Provide the (x, y) coordinate of the cell's center where the given text is located.  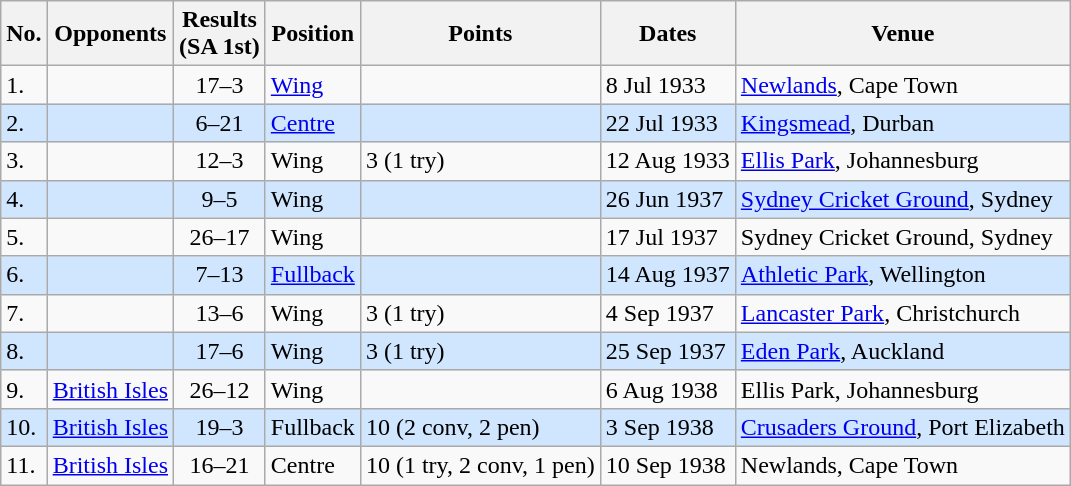
3. (24, 161)
Opponents (110, 34)
2. (24, 123)
7. (24, 313)
10. (24, 427)
10 Sep 1938 (668, 465)
4 Sep 1937 (668, 313)
Dates (668, 34)
7–13 (220, 275)
19–3 (220, 427)
Kingsmead, Durban (902, 123)
17–3 (220, 85)
16–21 (220, 465)
6. (24, 275)
13–6 (220, 313)
17 Jul 1937 (668, 237)
6–21 (220, 123)
14 Aug 1937 (668, 275)
26 Jun 1937 (668, 199)
Eden Park, Auckland (902, 351)
12–3 (220, 161)
12 Aug 1933 (668, 161)
Crusaders Ground, Port Elizabeth (902, 427)
25 Sep 1937 (668, 351)
Points (480, 34)
5. (24, 237)
Venue (902, 34)
9. (24, 389)
17–6 (220, 351)
8. (24, 351)
8 Jul 1933 (668, 85)
Athletic Park, Wellington (902, 275)
Results(SA 1st) (220, 34)
26–17 (220, 237)
No. (24, 34)
6 Aug 1938 (668, 389)
10 (2 conv, 2 pen) (480, 427)
Lancaster Park, Christchurch (902, 313)
26–12 (220, 389)
10 (1 try, 2 conv, 1 pen) (480, 465)
3 Sep 1938 (668, 427)
11. (24, 465)
9–5 (220, 199)
22 Jul 1933 (668, 123)
4. (24, 199)
1. (24, 85)
Position (312, 34)
